Scan for the cell matching the given text and deliver its (x, y) coordinate at center. 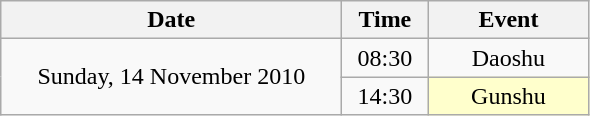
Time (385, 20)
14:30 (385, 96)
Sunday, 14 November 2010 (172, 77)
Gunshu (508, 96)
Date (172, 20)
Daoshu (508, 58)
Event (508, 20)
08:30 (385, 58)
